Provide the (X, Y) coordinate of the cell's center where the given text is located.  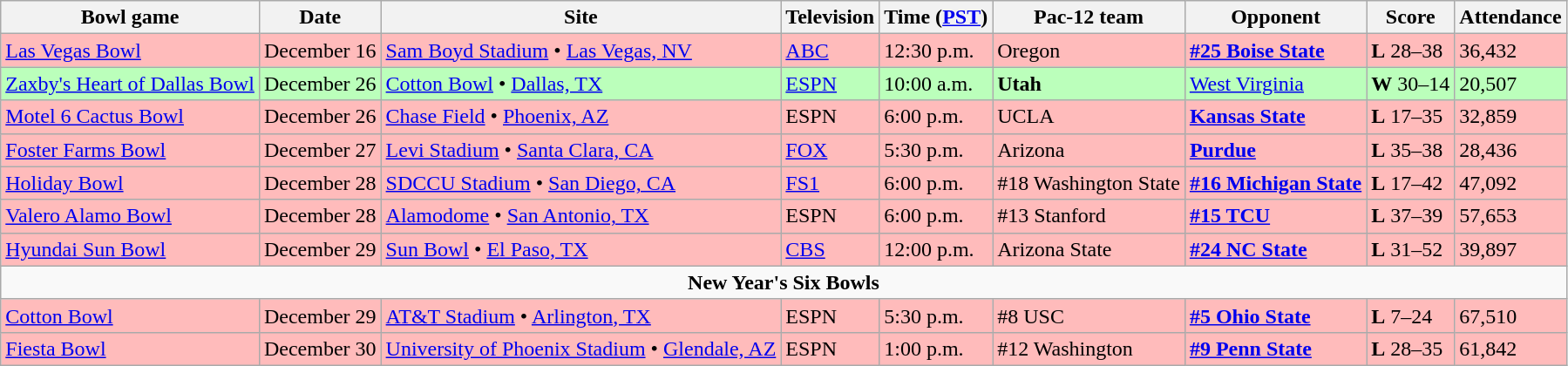
UCLA (1089, 117)
Arizona State (1089, 249)
Sun Bowl • El Paso, TX (580, 249)
Foster Farms Bowl (131, 150)
New Year's Six Bowls (784, 282)
Fiesta Bowl (131, 349)
AT&T Stadium • Arlington, TX (580, 315)
L 37–39 (1410, 216)
Cotton Bowl (131, 315)
L 35–38 (1410, 150)
20,507 (1510, 84)
Chase Field • Phoenix, AZ (580, 117)
Bowl game (131, 17)
Cotton Bowl • Dallas, TX (580, 84)
L 28–38 (1410, 51)
Zaxby's Heart of Dallas Bowl (131, 84)
#24 NC State (1275, 249)
W 30–14 (1410, 84)
1:00 p.m. (936, 349)
Sam Boyd Stadium • Las Vegas, NV (580, 51)
December 30 (320, 349)
#13 Stanford (1089, 216)
Purdue (1275, 150)
Valero Alamo Bowl (131, 216)
December 16 (320, 51)
CBS (830, 249)
39,897 (1510, 249)
67,510 (1510, 315)
SDCCU Stadium • San Diego, CA (580, 183)
32,859 (1510, 117)
L 28–35 (1410, 349)
L 31–52 (1410, 249)
Motel 6 Cactus Bowl (131, 117)
Pac-12 team (1089, 17)
28,436 (1510, 150)
Oregon (1089, 51)
Hyundai Sun Bowl (131, 249)
#9 Penn State (1275, 349)
Utah (1089, 84)
#25 Boise State (1275, 51)
12:30 p.m. (936, 51)
Arizona (1089, 150)
Las Vegas Bowl (131, 51)
Levi Stadium • Santa Clara, CA (580, 150)
L 17–42 (1410, 183)
10:00 a.m. (936, 84)
Site (580, 17)
Date (320, 17)
Holiday Bowl (131, 183)
L 7–24 (1410, 315)
ABC (830, 51)
47,092 (1510, 183)
University of Phoenix Stadium • Glendale, AZ (580, 349)
Television (830, 17)
Score (1410, 17)
FOX (830, 150)
Kansas State (1275, 117)
#16 Michigan State (1275, 183)
#18 Washington State (1089, 183)
West Virginia (1275, 84)
#15 TCU (1275, 216)
Opponent (1275, 17)
36,432 (1510, 51)
FS1 (830, 183)
#12 Washington (1089, 349)
Time (PST) (936, 17)
Alamodome • San Antonio, TX (580, 216)
#8 USC (1089, 315)
Attendance (1510, 17)
57,653 (1510, 216)
L 17–35 (1410, 117)
December 27 (320, 150)
61,842 (1510, 349)
#5 Ohio State (1275, 315)
12:00 p.m. (936, 249)
